Search for the cell housing the specified text and yield its (X, Y) center coordinate. 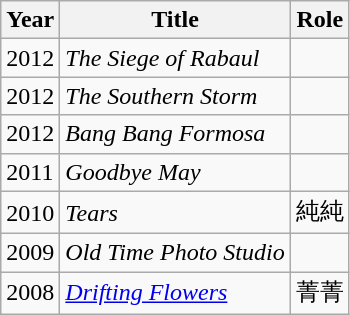
2010 (30, 212)
2008 (30, 294)
菁菁 (320, 294)
純純 (320, 212)
Tears (175, 212)
Old Time Photo Studio (175, 253)
Goodbye May (175, 172)
2011 (30, 172)
The Siege of Rabaul (175, 58)
2009 (30, 253)
Role (320, 20)
The Southern Storm (175, 96)
Year (30, 20)
Title (175, 20)
Drifting Flowers (175, 294)
Bang Bang Formosa (175, 134)
